Scan for the cell matching the given text and deliver its (x, y) coordinate at center. 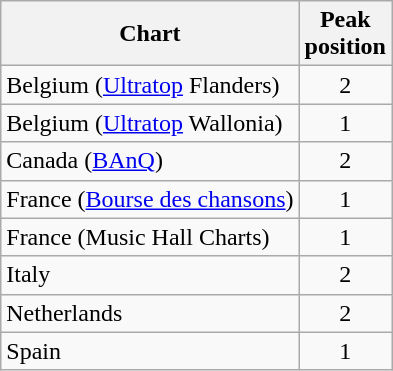
Netherlands (150, 313)
Peakposition (345, 34)
Belgium (Ultratop Flanders) (150, 85)
Spain (150, 351)
France (Bourse des chansons) (150, 199)
Belgium (Ultratop Wallonia) (150, 123)
Chart (150, 34)
France (Music Hall Charts) (150, 237)
Canada (BAnQ) (150, 161)
Italy (150, 275)
